Output the (X, Y) coordinate of the center of the cell containing the given text.  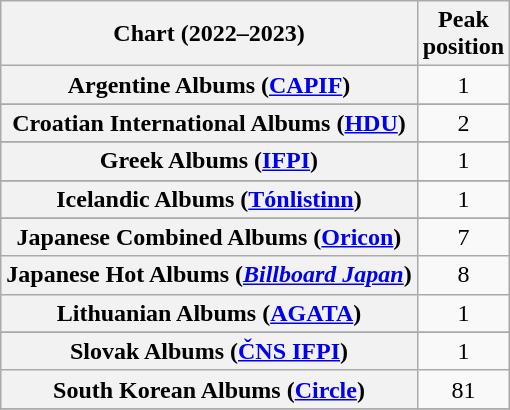
Greek Albums (IFPI) (209, 161)
South Korean Albums (Circle) (209, 389)
Japanese Hot Albums (Billboard Japan) (209, 275)
7 (463, 237)
Lithuanian Albums (AGATA) (209, 313)
Argentine Albums (CAPIF) (209, 85)
Chart (2022–2023) (209, 34)
2 (463, 123)
Croatian International Albums (HDU) (209, 123)
8 (463, 275)
81 (463, 389)
Icelandic Albums (Tónlistinn) (209, 199)
Peakposition (463, 34)
Slovak Albums (ČNS IFPI) (209, 351)
Japanese Combined Albums (Oricon) (209, 237)
